Locate the cell with the specified text and output its (X, Y) center coordinate. 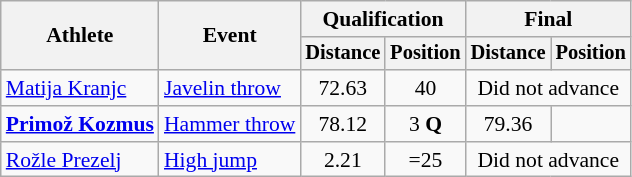
Matija Kranjc (80, 88)
Hammer throw (230, 124)
3 Q (425, 124)
72.63 (342, 88)
Primož Kozmus (80, 124)
Event (230, 36)
79.36 (508, 124)
40 (425, 88)
Javelin throw (230, 88)
Did not advance (548, 88)
78.12 (342, 124)
Athlete (80, 36)
Final (548, 19)
Qualification (382, 19)
